Identify which cell holds the provided text, then report its [x, y] central coordinate. 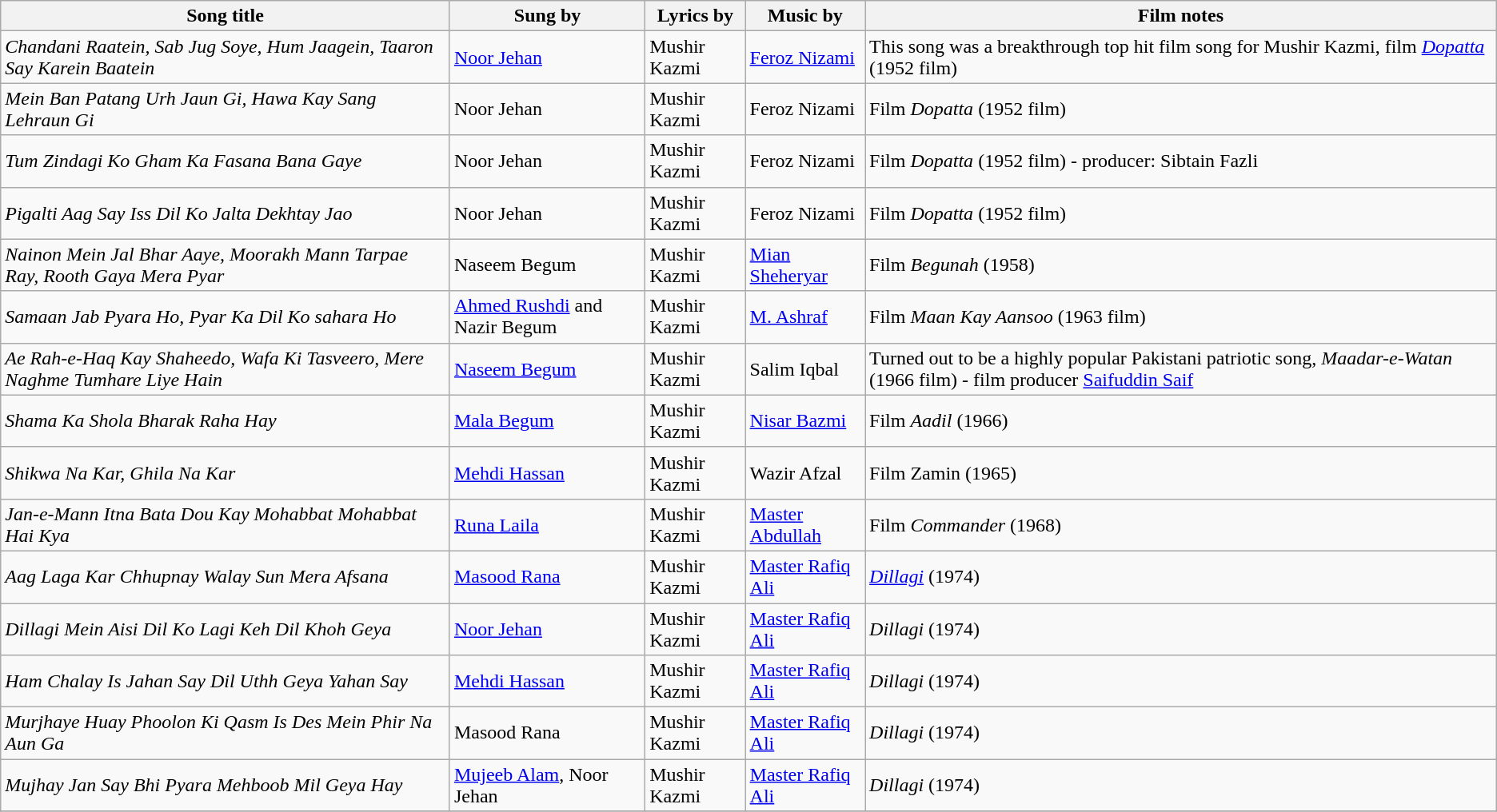
Film Maan Kay Aansoo (1963 film) [1181, 316]
Dillagi Mein Aisi Dil Ko Lagi Keh Dil Khoh Geya [226, 628]
Film Dopatta (1952 film) - producer: Sibtain Fazli [1181, 161]
Ae Rah-e-Haq Kay Shaheedo, Wafa Ki Tasveero, Mere Naghme Tumhare Liye Hain [226, 369]
Film Commander (1968) [1181, 524]
This song was a breakthrough top hit film song for Mushir Kazmi, film Dopatta (1952 film) [1181, 58]
M. Ashraf [804, 316]
Jan-e-Mann Itna Bata Dou Kay Mohabbat Mohabbat Hai Kya [226, 524]
Film Begunah (1958) [1181, 265]
Samaan Jab Pyara Ho, Pyar Ka Dil Ko sahara Ho [226, 316]
Film Aadil (1966) [1181, 420]
Mein Ban Patang Urh Jaun Gi, Hawa Kay Sang Lehraun Gi [226, 109]
Salim Iqbal [804, 369]
Turned out to be a highly popular Pakistani patriotic song, Maadar-e-Watan (1966 film) - film producer Saifuddin Saif [1181, 369]
Wazir Afzal [804, 473]
Mujhay Jan Say Bhi Pyara Mehboob Mil Geya Hay [226, 785]
Nisar Bazmi [804, 420]
Chandani Raatein, Sab Jug Soye, Hum Jaagein, Taaron Say Karein Baatein [226, 58]
Shikwa Na Kar, Ghila Na Kar [226, 473]
Murjhaye Huay Phoolon Ki Qasm Is Des Mein Phir Na Aun Ga [226, 734]
Runa Laila [547, 524]
Film Zamin (1965) [1181, 473]
Aag Laga Kar Chhupnay Walay Sun Mera Afsana [226, 577]
Master Abdullah [804, 524]
Ahmed Rushdi and Nazir Begum [547, 316]
Music by [804, 16]
Mala Begum [547, 420]
Song title [226, 16]
Shama Ka Shola Bharak Raha Hay [226, 420]
Nainon Mein Jal Bhar Aaye, Moorakh Mann Tarpae Ray, Rooth Gaya Mera Pyar [226, 265]
Sung by [547, 16]
Lyrics by [696, 16]
Film notes [1181, 16]
Pigalti Aag Say Iss Dil Ko Jalta Dekhtay Jao [226, 213]
Mian Sheheryar [804, 265]
Ham Chalay Is Jahan Say Dil Uthh Geya Yahan Say [226, 681]
Tum Zindagi Ko Gham Ka Fasana Bana Gaye [226, 161]
Mujeeb Alam, Noor Jehan [547, 785]
